Scan for the cell matching the given text and deliver its [X, Y] coordinate at center. 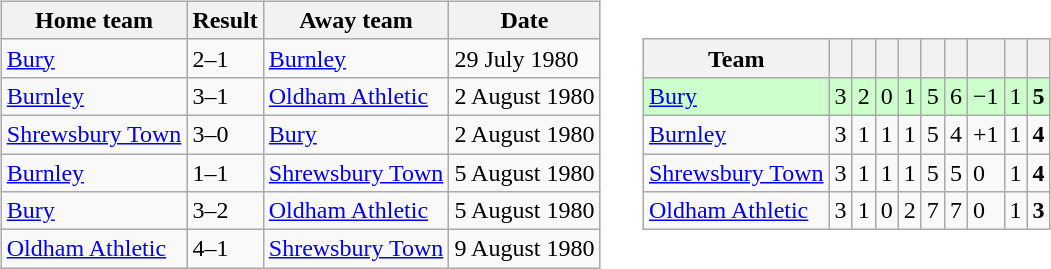
Team [736, 58]
1–1 [225, 173]
6 [956, 96]
4–1 [225, 249]
2–1 [225, 58]
Date [524, 20]
3–1 [225, 96]
29 July 1980 [524, 58]
Home team [94, 20]
−1 [986, 96]
9 August 1980 [524, 249]
3–0 [225, 134]
Result [225, 20]
3–2 [225, 211]
+1 [986, 134]
Away team [356, 20]
